Identify which cell holds the provided text, then report its [x, y] central coordinate. 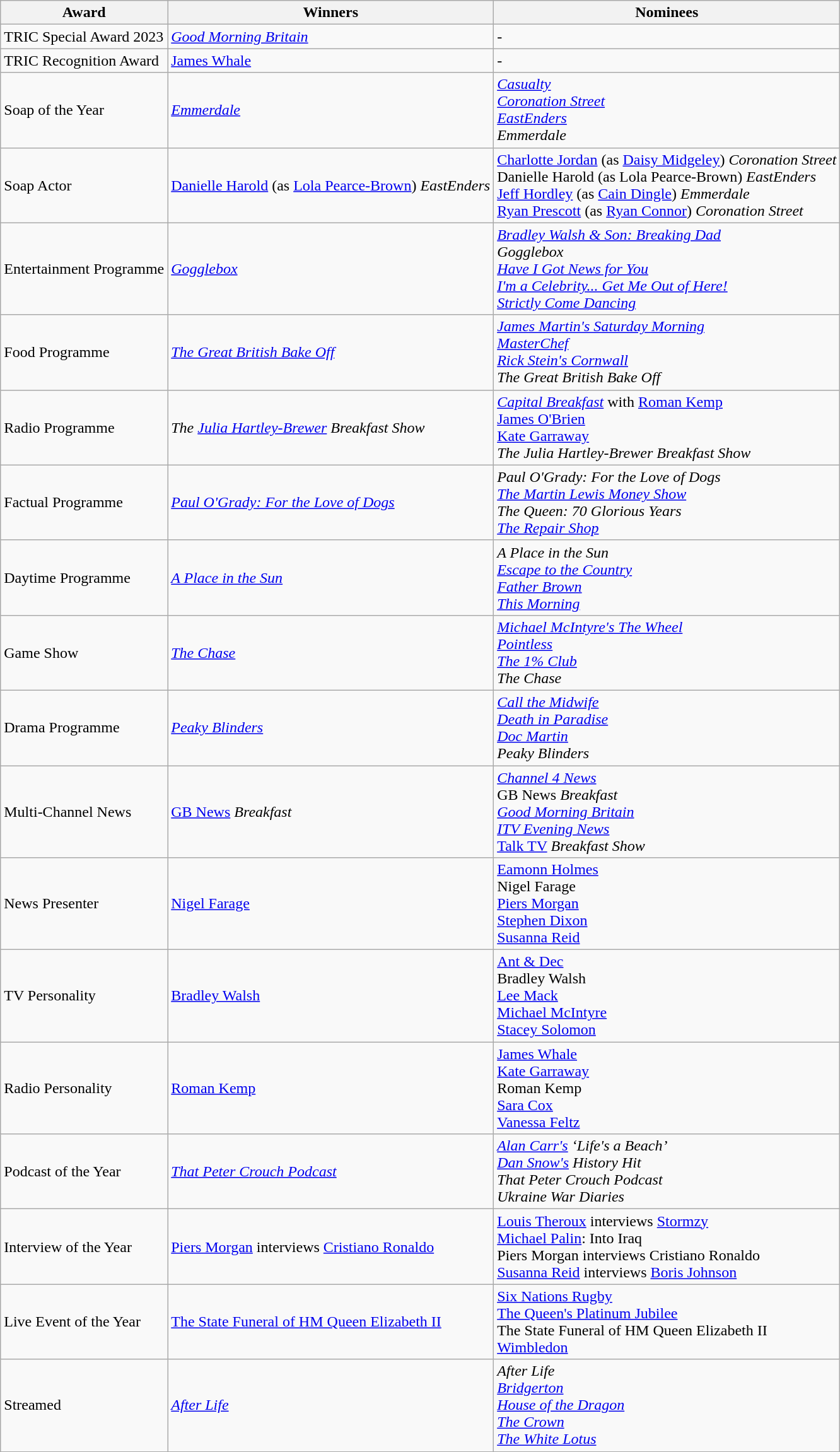
Casualty Coronation Street EastEnders Emmerdale [667, 110]
Michael McIntyre's The Wheel Pointless The 1% Club The Chase [667, 652]
The Great British Bake Off [330, 352]
Emmerdale [330, 110]
Streamed [85, 1405]
TRIC Special Award 2023 [85, 37]
Danielle Harold (as Lola Pearce-Brown) EastEnders [330, 185]
Six Nations Rugby The Queen's Platinum Jubilee The State Funeral of HM Queen Elizabeth II Wimbledon [667, 1322]
Multi-Channel News [85, 812]
Paul O'Grady: For the Love of Dogs [330, 502]
Alan Carr's ‘Life's a Beach’ Dan Snow's History Hit That Peter Crouch Podcast Ukraine War Diaries [667, 1172]
The Julia Hartley-Brewer Breakfast Show [330, 428]
Good Morning Britain [330, 37]
Nominees [667, 13]
Nigel Farage [330, 904]
Food Programme [85, 352]
Paul O'Grady: For the Love of Dogs The Martin Lewis Money Show The Queen: 70 Glorious Years The Repair Shop [667, 502]
Soap of the Year [85, 110]
Radio Personality [85, 1088]
Capital Breakfast with Roman Kemp James O'Brien Kate Garraway The Julia Hartley-Brewer Breakfast Show [667, 428]
Ant & Dec Bradley Walsh Lee Mack Michael McIntyre Stacey Solomon [667, 996]
Podcast of the Year [85, 1172]
Call the Midwife Death in Paradise Doc Martin Peaky Blinders [667, 728]
Soap Actor [85, 185]
TV Personality [85, 996]
Louis Theroux interviews Stormzy Michael Palin: Into Iraq Piers Morgan interviews Cristiano Ronaldo Susanna Reid interviews Boris Johnson [667, 1246]
Entertainment Programme [85, 269]
After Life [330, 1405]
GB News Breakfast [330, 812]
Award [85, 13]
Interview of the Year [85, 1246]
James Martin's Saturday Morning MasterChef Rick Stein's Cornwall The Great British Bake Off [667, 352]
Drama Programme [85, 728]
Bradley Walsh [330, 996]
Factual Programme [85, 502]
That Peter Crouch Podcast [330, 1172]
Piers Morgan interviews Cristiano Ronaldo [330, 1246]
Game Show [85, 652]
Daytime Programme [85, 578]
James Whale [330, 61]
The Chase [330, 652]
Eamonn Holmes Nigel Farage Piers Morgan Stephen Dixon Susanna Reid [667, 904]
The State Funeral of HM Queen Elizabeth II [330, 1322]
Winners [330, 13]
Live Event of the Year [85, 1322]
Radio Programme [85, 428]
A Place in the Sun Escape to the Country Father Brown This Morning [667, 578]
Channel 4 News GB News Breakfast Good Morning Britain ITV Evening News Talk TV Breakfast Show [667, 812]
Peaky Blinders [330, 728]
Bradley Walsh & Son: Breaking Dad Gogglebox Have I Got News for You I'm a Celebrity... Get Me Out of Here! Strictly Come Dancing [667, 269]
A Place in the Sun [330, 578]
James Whale Kate Garraway Roman Kemp Sara Cox Vanessa Feltz [667, 1088]
News Presenter [85, 904]
TRIC Recognition Award [85, 61]
Gogglebox [330, 269]
After Life Bridgerton House of the Dragon The Crown The White Lotus [667, 1405]
Roman Kemp [330, 1088]
